Provide the [x, y] coordinate of the cell's center where the given text is located.  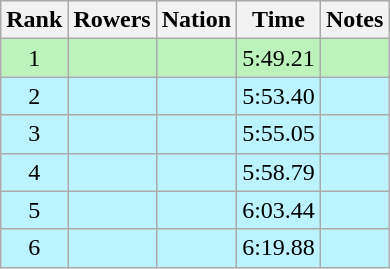
Time [279, 20]
Rank [34, 20]
4 [34, 172]
5:53.40 [279, 96]
5:49.21 [279, 58]
Rowers [112, 20]
6:19.88 [279, 248]
5:58.79 [279, 172]
5 [34, 210]
5:55.05 [279, 134]
Nation [196, 20]
6:03.44 [279, 210]
Notes [354, 20]
3 [34, 134]
6 [34, 248]
2 [34, 96]
1 [34, 58]
